Locate the cell with the specified text and output its [X, Y] center coordinate. 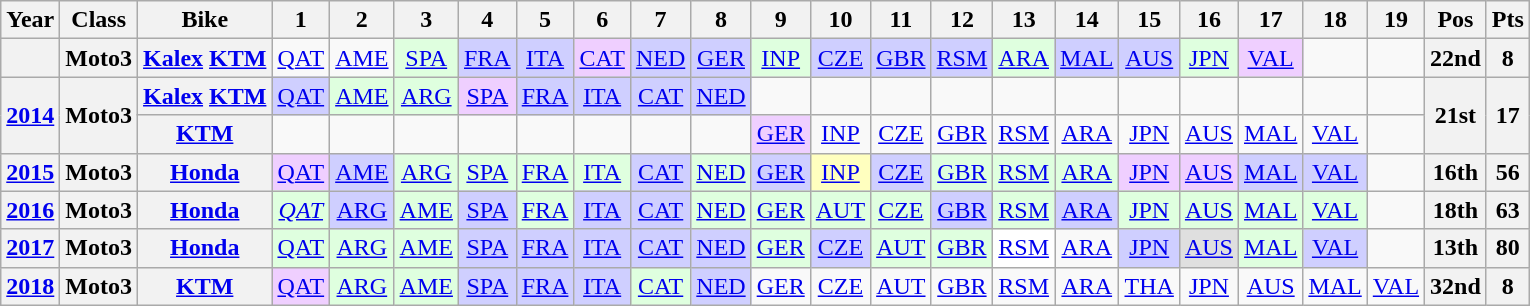
Class [99, 20]
18 [1335, 20]
Year [30, 20]
18th [1456, 210]
Pts [1508, 20]
16 [1208, 20]
2018 [30, 286]
13 [1024, 20]
13th [1456, 248]
15 [1149, 20]
19 [1396, 20]
Pos [1456, 20]
10 [840, 20]
2016 [30, 210]
1 [301, 20]
80 [1508, 248]
9 [780, 20]
22nd [1456, 58]
5 [545, 20]
3 [426, 20]
63 [1508, 210]
21st [1456, 115]
2 [362, 20]
2017 [30, 248]
12 [962, 20]
THA [1149, 286]
14 [1087, 20]
7 [660, 20]
56 [1508, 172]
2014 [30, 115]
Bike [205, 20]
16th [1456, 172]
11 [901, 20]
6 [602, 20]
2015 [30, 172]
4 [487, 20]
32nd [1456, 286]
